Determine the (x, y) coordinate at the center of the cell enclosing the given text.  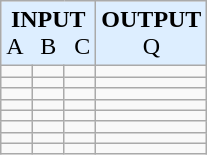
OUTPUTQ (152, 34)
INPUTA B C (48, 34)
